Return [x, y] of the center of cell containing provided text 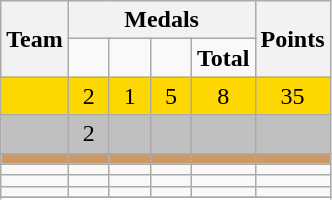
Medals [162, 20]
5 [170, 96]
Points [292, 39]
Total [223, 58]
1 [130, 96]
Team [35, 39]
35 [292, 96]
8 [223, 96]
